Determine the [X, Y] coordinate at the center of the cell enclosing the given text.  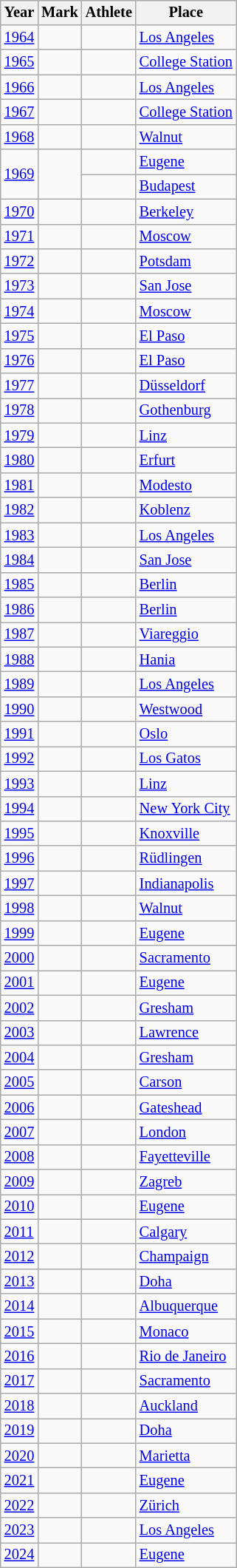
2005 [19, 1082]
2010 [19, 1207]
2020 [19, 1456]
1972 [19, 262]
New York City [186, 809]
2016 [19, 1357]
1993 [19, 784]
2002 [19, 1008]
2019 [19, 1431]
Knoxville [186, 834]
Marietta [186, 1456]
2018 [19, 1406]
Year [19, 13]
2009 [19, 1182]
2000 [19, 958]
Düsseldorf [186, 386]
1988 [19, 659]
Erfurt [186, 461]
Oslo [186, 734]
1991 [19, 734]
1968 [19, 137]
1969 [19, 174]
Rio de Janeiro [186, 1357]
Monaco [186, 1331]
Los Gatos [186, 759]
Hania [186, 659]
1989 [19, 685]
Calgary [186, 1232]
London [186, 1133]
2001 [19, 983]
Lawrence [186, 1033]
Zürich [186, 1506]
2004 [19, 1058]
Place [186, 13]
Modesto [186, 486]
2011 [19, 1232]
1997 [19, 883]
2013 [19, 1282]
1987 [19, 635]
1971 [19, 237]
Champaign [186, 1257]
Viareggio [186, 635]
Budapest [186, 187]
2017 [19, 1381]
Mark [60, 13]
2015 [19, 1331]
Gateshead [186, 1107]
1975 [19, 336]
Fayetteville [186, 1157]
1979 [19, 435]
Gothenburg [186, 411]
1967 [19, 112]
1973 [19, 286]
2024 [19, 1555]
1980 [19, 461]
2023 [19, 1530]
1990 [19, 710]
1970 [19, 211]
1977 [19, 386]
1981 [19, 486]
1992 [19, 759]
1965 [19, 62]
2007 [19, 1133]
Westwood [186, 710]
1986 [19, 610]
Koblenz [186, 510]
1998 [19, 909]
2021 [19, 1481]
Indianapolis [186, 883]
1983 [19, 535]
Albuquerque [186, 1306]
Auckland [186, 1406]
2014 [19, 1306]
Berkeley [186, 211]
2022 [19, 1506]
1966 [19, 87]
2012 [19, 1257]
1996 [19, 858]
1999 [19, 933]
Athlete [109, 13]
1985 [19, 585]
2003 [19, 1033]
1976 [19, 361]
1964 [19, 38]
Rüdlingen [186, 858]
1978 [19, 411]
1974 [19, 311]
Potsdam [186, 262]
1995 [19, 834]
Carson [186, 1082]
Zagreb [186, 1182]
1994 [19, 809]
1984 [19, 560]
2006 [19, 1107]
1982 [19, 510]
2008 [19, 1157]
